From the cell containing the given text, extract its center point as (X, Y) coordinate. 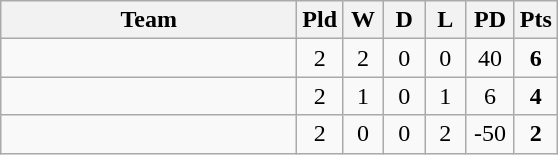
40 (490, 58)
Pts (536, 20)
Team (149, 20)
-50 (490, 134)
4 (536, 96)
Pld (320, 20)
L (446, 20)
D (404, 20)
PD (490, 20)
W (364, 20)
